Extract the (X, Y) coordinate from the center of the cell holding the provided text.  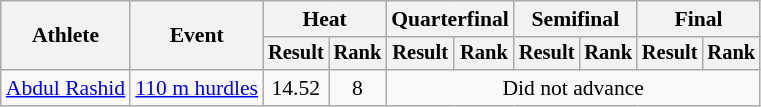
Did not advance (573, 88)
Athlete (66, 36)
Abdul Rashid (66, 88)
110 m hurdles (196, 88)
Heat (324, 19)
Semifinal (576, 19)
Quarterfinal (450, 19)
Event (196, 36)
14.52 (296, 88)
Final (698, 19)
8 (358, 88)
